Return [x, y] of the center of cell containing provided text 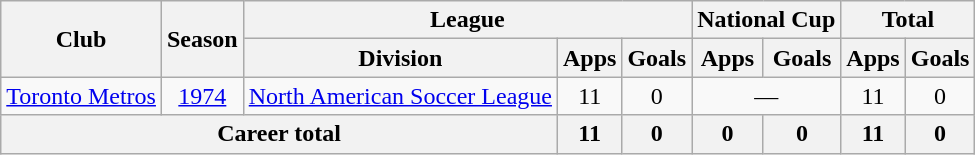
Club [82, 39]
National Cup [766, 20]
Division [400, 58]
Season [202, 39]
Career total [280, 134]
— [766, 96]
Total [908, 20]
League [467, 20]
Toronto Metros [82, 96]
1974 [202, 96]
North American Soccer League [400, 96]
